Locate the cell with the specified text and output its [x, y] center coordinate. 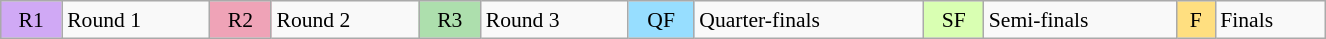
SF [954, 20]
Quarter-finals [809, 20]
F [1196, 20]
QF [661, 20]
Round 1 [136, 20]
Finals [1270, 20]
R3 [450, 20]
Round 2 [344, 20]
R1 [31, 20]
Semi-finals [1080, 20]
Round 3 [554, 20]
R2 [240, 20]
